Return [x, y] of the center of cell containing provided text 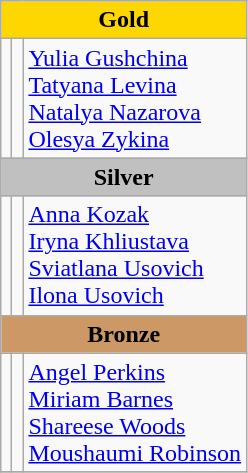
Yulia GushchinaTatyana LevinaNatalya NazarovaOlesya Zykina [135, 98]
Silver [124, 177]
Bronze [124, 334]
Angel PerkinsMiriam BarnesShareese WoodsMoushaumi Robinson [135, 412]
Anna KozakIryna KhliustavaSviatlana UsovichIlona Usovich [135, 256]
Gold [124, 20]
